From the cell containing the given text, extract its center point as [x, y] coordinate. 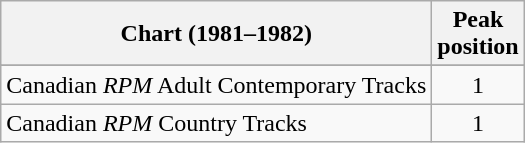
Peakposition [478, 34]
Canadian RPM Adult Contemporary Tracks [216, 85]
Canadian RPM Country Tracks [216, 123]
Chart (1981–1982) [216, 34]
